Determine the (X, Y) coordinate at the center of the cell enclosing the given text.  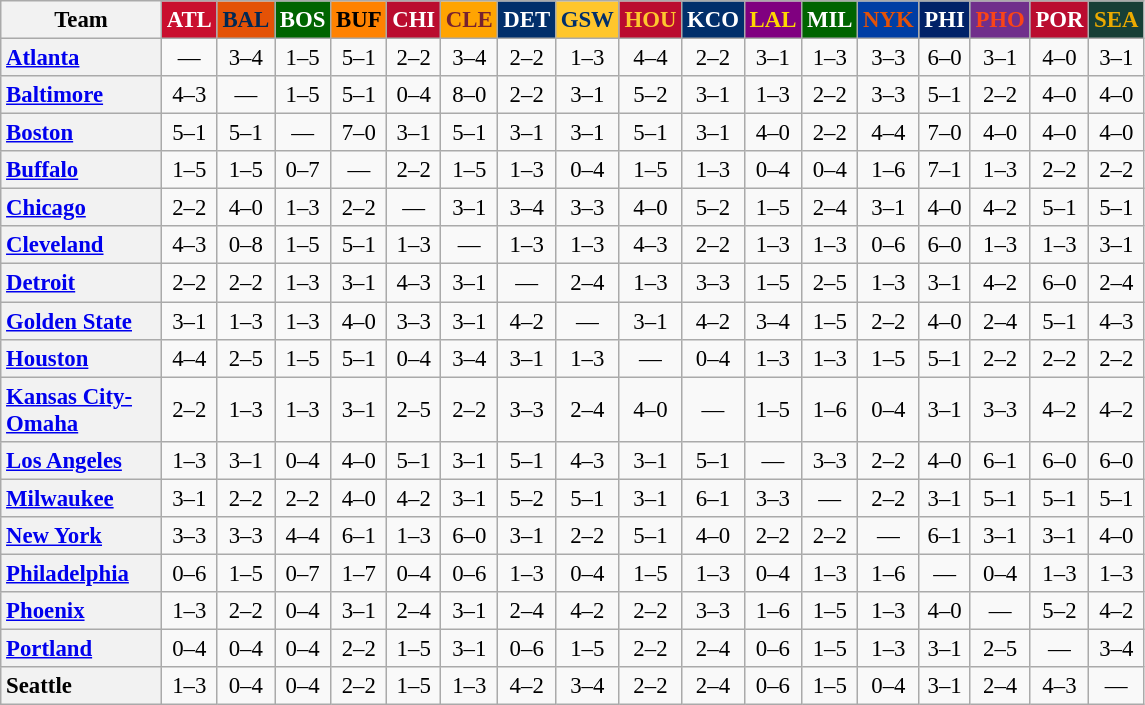
KCO (714, 20)
PHI (944, 20)
MIL (830, 20)
BOS (303, 20)
BAL (246, 20)
Kansas City-Omaha (82, 410)
Atlanta (82, 58)
LAL (772, 20)
GSW (587, 20)
8–0 (470, 95)
Los Angeles (82, 460)
CLE (470, 20)
BUF (359, 20)
ATL (189, 20)
Portland (82, 648)
Detroit (82, 283)
New York (82, 536)
Seattle (82, 686)
Baltimore (82, 95)
Team (82, 20)
Phoenix (82, 611)
DET (526, 20)
PHO (1000, 20)
Philadelphia (82, 573)
1–7 (359, 573)
Golden State (82, 321)
Milwaukee (82, 498)
Cleveland (82, 245)
SEA (1116, 20)
0–8 (246, 245)
NYK (888, 20)
CHI (414, 20)
Chicago (82, 208)
Boston (82, 133)
Houston (82, 358)
POR (1060, 20)
Buffalo (82, 170)
HOU (650, 20)
7–1 (944, 170)
